Return the (x, y) coordinate for the center point of the cell that contains the specified text.  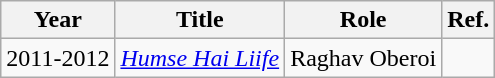
Humse Hai Liife (200, 58)
2011-2012 (58, 58)
Title (200, 20)
Raghav Oberoi (364, 58)
Year (58, 20)
Role (364, 20)
Ref. (468, 20)
